Provide the (X, Y) coordinate of the cell's center where the given text is located.  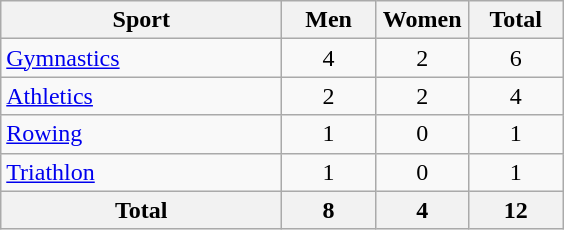
6 (516, 58)
Athletics (142, 96)
12 (516, 210)
Women (422, 20)
Men (329, 20)
Gymnastics (142, 58)
Sport (142, 20)
Rowing (142, 134)
8 (329, 210)
Triathlon (142, 172)
